From the cell containing the given text, extract its center point as [x, y] coordinate. 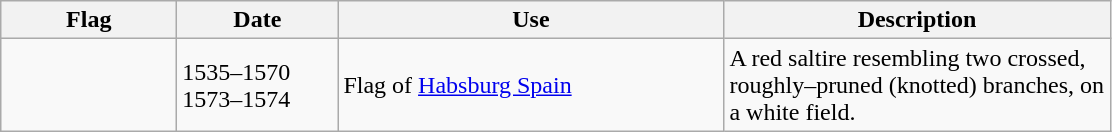
Date [258, 20]
Description [917, 20]
A red saltire resembling two crossed, roughly–pruned (knotted) branches, on a white field. [917, 85]
Flag of Habsburg Spain [531, 85]
Flag [89, 20]
Use [531, 20]
1535–15701573–1574 [258, 85]
